For the text-containing cell, return its midpoint in (X, Y) coordinate format. 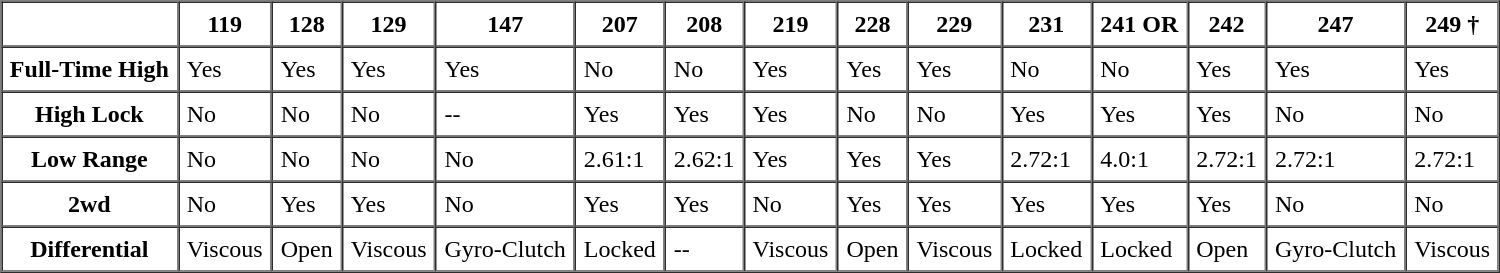
231 (1046, 24)
249 † (1452, 24)
228 (872, 24)
229 (954, 24)
2.62:1 (704, 158)
241 OR (1139, 24)
Full-Time High (90, 68)
207 (620, 24)
247 (1336, 24)
High Lock (90, 114)
2wd (90, 204)
119 (225, 24)
2.61:1 (620, 158)
147 (506, 24)
4.0:1 (1139, 158)
219 (791, 24)
129 (389, 24)
242 (1226, 24)
128 (307, 24)
208 (704, 24)
Differential (90, 248)
Low Range (90, 158)
